For the text-containing cell, return its midpoint in (x, y) coordinate format. 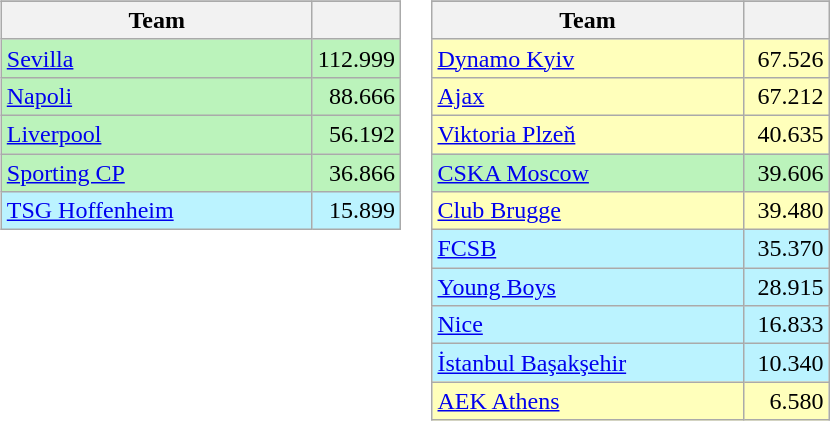
Dynamo Kyiv (588, 58)
56.192 (356, 134)
AEK Athens (588, 401)
35.370 (786, 249)
10.340 (786, 363)
112.999 (356, 58)
Ajax (588, 96)
40.635 (786, 134)
Sevilla (156, 58)
Young Boys (588, 287)
88.666 (356, 96)
Viktoria Plzeň (588, 134)
Sporting CP (156, 173)
Liverpool (156, 134)
Napoli (156, 96)
CSKA Moscow (588, 173)
67.212 (786, 96)
36.866 (356, 173)
16.833 (786, 325)
15.899 (356, 211)
FCSB (588, 249)
67.526 (786, 58)
39.606 (786, 173)
Nice (588, 325)
İstanbul Başakşehir (588, 363)
39.480 (786, 211)
28.915 (786, 287)
TSG Hoffenheim (156, 211)
6.580 (786, 401)
Club Brugge (588, 211)
